Extract the (X, Y) coordinate from the center of the cell holding the provided text.  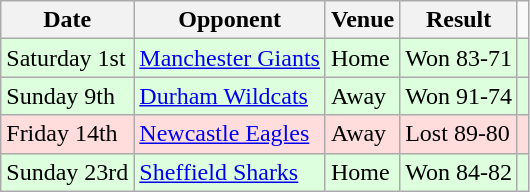
Durham Wildcats (230, 96)
Newcastle Eagles (230, 134)
Result (459, 20)
Sunday 23rd (68, 172)
Won 84-82 (459, 172)
Won 91-74 (459, 96)
Friday 14th (68, 134)
Venue (362, 20)
Sheffield Sharks (230, 172)
Saturday 1st (68, 58)
Manchester Giants (230, 58)
Date (68, 20)
Opponent (230, 20)
Lost 89-80 (459, 134)
Won 83-71 (459, 58)
Sunday 9th (68, 96)
